Find where the given text appears and provide that cell's center as [x, y] coordinate. 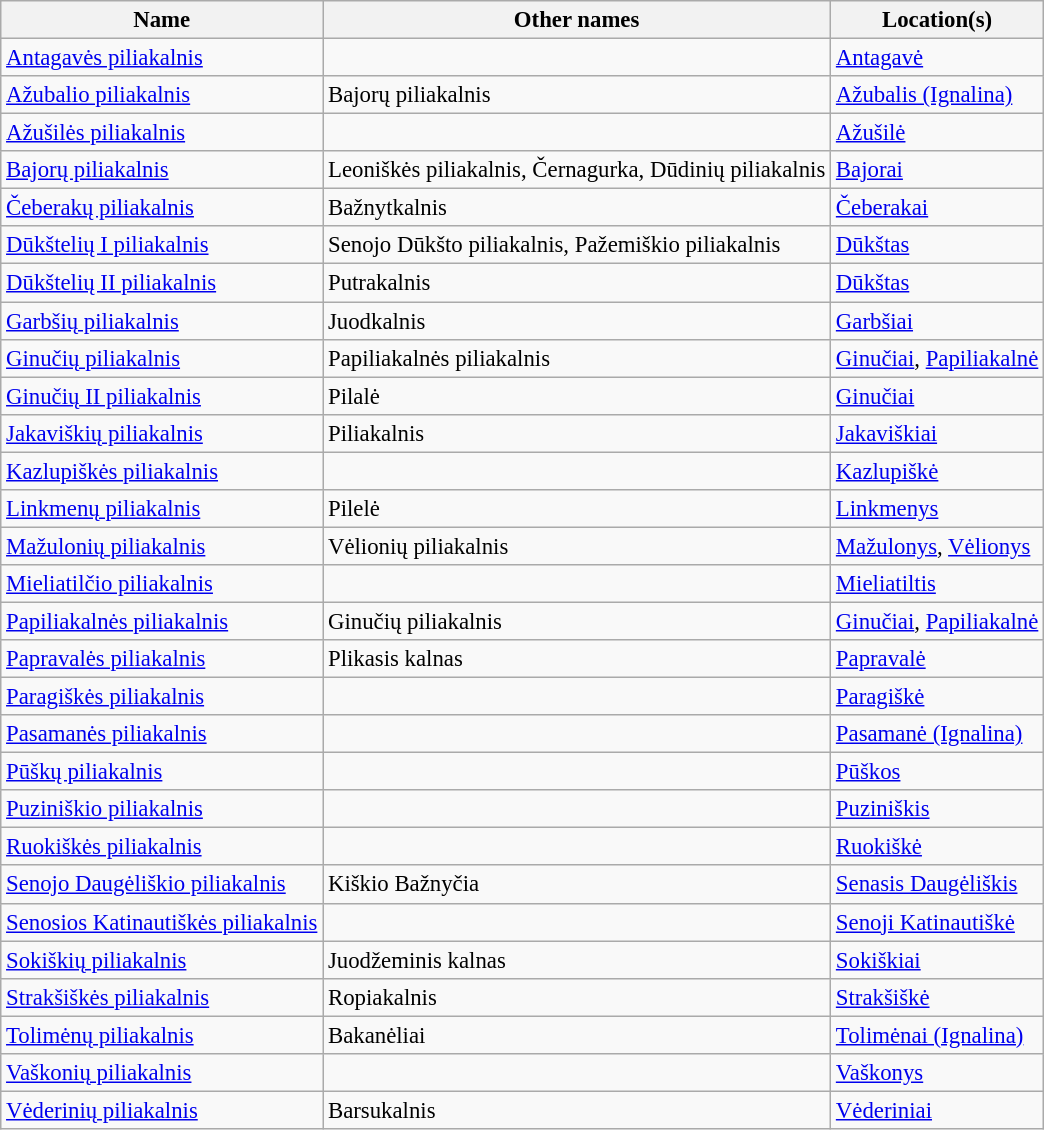
Dūkštelių II piliakalnis [162, 283]
Vaškonys [938, 1073]
Juodkalnis [577, 321]
Pilalė [577, 396]
Kiškio Bažnyčia [577, 885]
Ažušilės piliakalnis [162, 133]
Linkmenys [938, 509]
Senojo Daugėliškio piliakalnis [162, 885]
Sokiškiai [938, 960]
Senosios Katinautiškės piliakalnis [162, 922]
Mieliatilčio piliakalnis [162, 584]
Čeberakai [938, 208]
Puziniškio piliakalnis [162, 809]
Vaškonių piliakalnis [162, 1073]
Name [162, 20]
Strakšiškė [938, 997]
Ažubalio piliakalnis [162, 95]
Barsukalnis [577, 1110]
Vėderiniai [938, 1110]
Puziniškis [938, 809]
Kazlupiškė [938, 471]
Tolimėnai (Ignalina) [938, 1035]
Ažušilė [938, 133]
Linkmenų piliakalnis [162, 509]
Dūkštelių I piliakalnis [162, 245]
Leoniškės piliakalnis, Černagurka, Dūdinių piliakalnis [577, 170]
Location(s) [938, 20]
Pasamanės piliakalnis [162, 734]
Čeberakų piliakalnis [162, 208]
Putrakalnis [577, 283]
Sokiškių piliakalnis [162, 960]
Ruokiškės piliakalnis [162, 847]
Piliakalnis [577, 433]
Senasis Daugėliškis [938, 885]
Ginučių II piliakalnis [162, 396]
Pūškos [938, 772]
Jakaviškiai [938, 433]
Kazlupiškės piliakalnis [162, 471]
Bažnytkalnis [577, 208]
Antagavės piliakalnis [162, 58]
Ropiakalnis [577, 997]
Strakšiškės piliakalnis [162, 997]
Ruokiškė [938, 847]
Jakaviškių piliakalnis [162, 433]
Bakanėliai [577, 1035]
Pasamanė (Ignalina) [938, 734]
Ginučiai [938, 396]
Vėlionių piliakalnis [577, 546]
Mieliatiltis [938, 584]
Other names [577, 20]
Papravalės piliakalnis [162, 659]
Senoji Katinautiškė [938, 922]
Plikasis kalnas [577, 659]
Antagavė [938, 58]
Bajorai [938, 170]
Garbšiai [938, 321]
Juodžeminis kalnas [577, 960]
Pilelė [577, 509]
Papravalė [938, 659]
Mažulonys, Vėlionys [938, 546]
Pūškų piliakalnis [162, 772]
Ažubalis (Ignalina) [938, 95]
Paragiškės piliakalnis [162, 697]
Garbšių piliakalnis [162, 321]
Paragiškė [938, 697]
Mažulonių piliakalnis [162, 546]
Tolimėnų piliakalnis [162, 1035]
Senojo Dūkšto piliakalnis, Pažemiškio piliakalnis [577, 245]
Vėderinių piliakalnis [162, 1110]
